From the cell containing the given text, extract its center point as [x, y] coordinate. 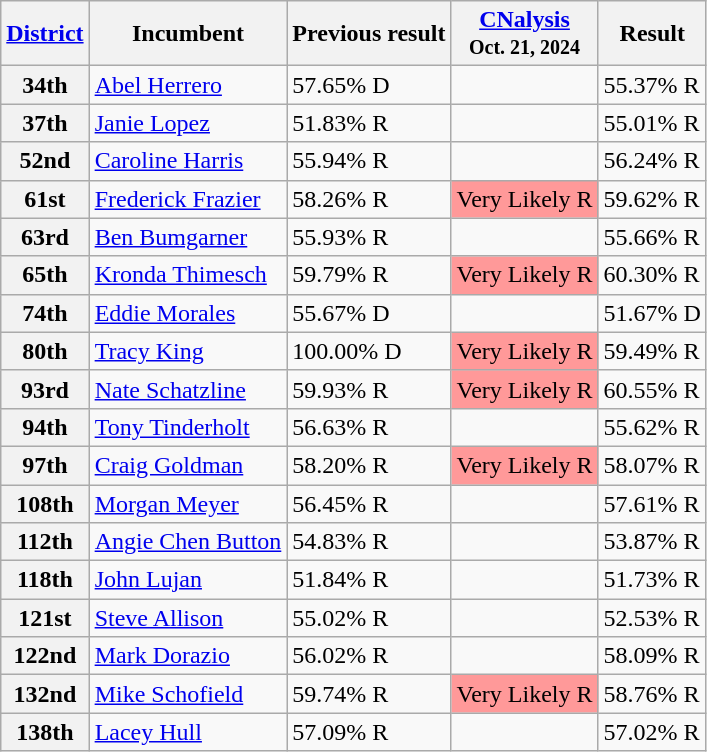
Morgan Meyer [188, 503]
59.62% R [652, 199]
55.94% R [369, 161]
Craig Goldman [188, 465]
52nd [45, 161]
34th [45, 85]
55.37% R [652, 85]
138th [45, 732]
Previous result [369, 34]
57.02% R [652, 732]
District [45, 34]
Frederick Frazier [188, 199]
58.07% R [652, 465]
59.93% R [369, 389]
Nate Schatzline [188, 389]
53.87% R [652, 542]
59.79% R [369, 275]
Result [652, 34]
65th [45, 275]
112th [45, 542]
Angie Chen Button [188, 542]
132nd [45, 694]
Incumbent [188, 34]
58.76% R [652, 694]
51.84% R [369, 580]
Eddie Morales [188, 313]
55.62% R [652, 427]
58.26% R [369, 199]
John Lujan [188, 580]
57.09% R [369, 732]
56.45% R [369, 503]
94th [45, 427]
Abel Herrero [188, 85]
80th [45, 351]
121st [45, 618]
97th [45, 465]
122nd [45, 656]
51.83% R [369, 123]
55.02% R [369, 618]
55.66% R [652, 237]
55.93% R [369, 237]
Mark Dorazio [188, 656]
56.63% R [369, 427]
51.73% R [652, 580]
59.49% R [652, 351]
Tony Tinderholt [188, 427]
108th [45, 503]
54.83% R [369, 542]
56.02% R [369, 656]
93rd [45, 389]
55.67% D [369, 313]
51.67% D [652, 313]
Kronda Thimesch [188, 275]
57.61% R [652, 503]
59.74% R [369, 694]
Ben Bumgarner [188, 237]
74th [45, 313]
Steve Allison [188, 618]
60.30% R [652, 275]
Tracy King [188, 351]
118th [45, 580]
55.01% R [652, 123]
58.20% R [369, 465]
52.53% R [652, 618]
57.65% D [369, 85]
CNalysisOct. 21, 2024 [524, 34]
100.00% D [369, 351]
56.24% R [652, 161]
37th [45, 123]
Mike Schofield [188, 694]
Lacey Hull [188, 732]
60.55% R [652, 389]
58.09% R [652, 656]
Caroline Harris [188, 161]
Janie Lopez [188, 123]
63rd [45, 237]
61st [45, 199]
